Extract the (X, Y) coordinate from the center of the cell holding the provided text.  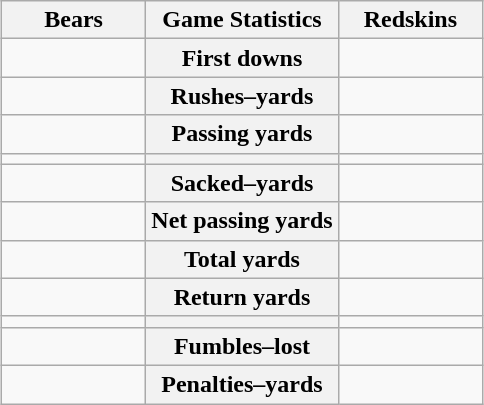
Rushes–yards (242, 96)
Fumbles–lost (242, 346)
Return yards (242, 297)
Bears (73, 20)
First downs (242, 58)
Passing yards (242, 134)
Sacked–yards (242, 183)
Total yards (242, 259)
Net passing yards (242, 221)
Redskins (410, 20)
Game Statistics (242, 20)
Penalties–yards (242, 384)
